Extract the (x, y) coordinate from the center of the cell holding the provided text.  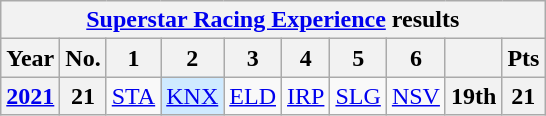
3 (253, 58)
19th (473, 96)
4 (306, 58)
NSV (416, 96)
2021 (30, 96)
STA (133, 96)
SLG (358, 96)
Superstar Racing Experience results (273, 20)
6 (416, 58)
2 (192, 58)
No. (83, 58)
ELD (253, 96)
KNX (192, 96)
IRP (306, 96)
5 (358, 58)
Year (30, 58)
Pts (524, 58)
1 (133, 58)
